Provide the [X, Y] coordinate of the cell's center where the given text is located.  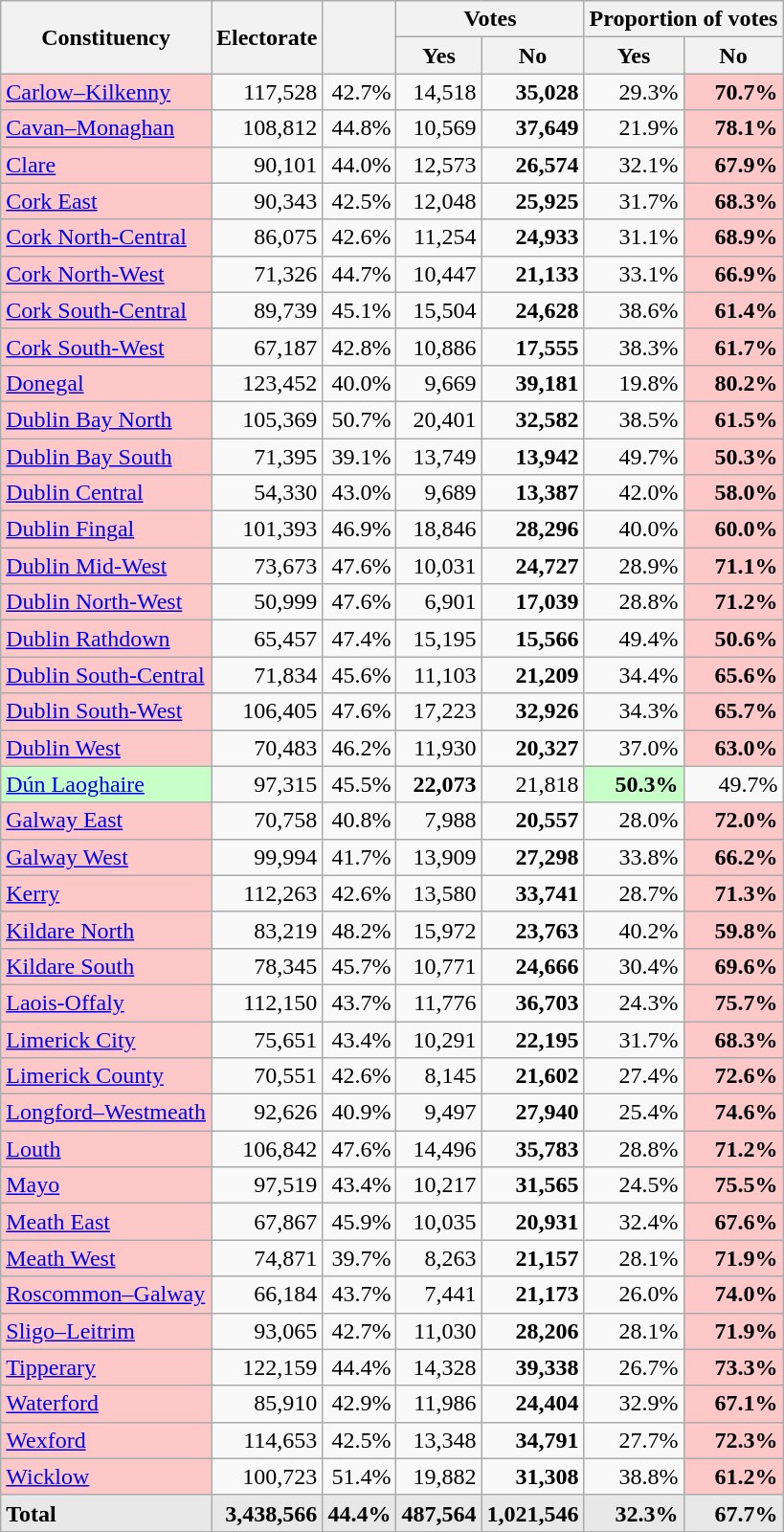
24,933 [532, 237]
67,867 [266, 1222]
70,758 [266, 821]
66,184 [266, 1295]
75.7% [733, 1003]
10,291 [438, 1039]
21,209 [532, 675]
106,842 [266, 1149]
71,834 [266, 675]
11,254 [438, 237]
86,075 [266, 237]
Votes [490, 19]
92,626 [266, 1113]
45.1% [360, 310]
75.5% [733, 1185]
66.2% [733, 857]
Waterford [106, 1404]
21,133 [532, 274]
Dublin North-West [106, 602]
97,519 [266, 1185]
25.4% [634, 1113]
27.7% [634, 1440]
Dublin South-West [106, 711]
36,703 [532, 1003]
30.4% [634, 966]
32,926 [532, 711]
15,504 [438, 310]
Constituency [106, 37]
Dublin Rathdown [106, 639]
51.4% [360, 1476]
33.8% [634, 857]
32.1% [634, 165]
18,846 [438, 529]
50.7% [360, 419]
13,387 [532, 493]
Cork South-West [106, 347]
Dublin Fingal [106, 529]
7,441 [438, 1295]
Proportion of votes [683, 19]
43.0% [360, 493]
101,393 [266, 529]
42.9% [360, 1404]
7,988 [438, 821]
33,741 [532, 893]
Cork South-Central [106, 310]
10,771 [438, 966]
90,343 [266, 201]
72.6% [733, 1076]
Dublin Bay South [106, 457]
27,940 [532, 1113]
80.2% [733, 383]
3,438,566 [266, 1513]
28.0% [634, 821]
89,739 [266, 310]
Mayo [106, 1185]
28.9% [634, 566]
71,326 [266, 274]
72.3% [733, 1440]
Kildare North [106, 930]
13,749 [438, 457]
32.4% [634, 1222]
35,783 [532, 1149]
34,791 [532, 1440]
45.6% [360, 675]
21.9% [634, 128]
21,173 [532, 1295]
13,942 [532, 457]
Cork East [106, 201]
17,223 [438, 711]
Limerick County [106, 1076]
11,030 [438, 1331]
Donegal [106, 383]
Kildare South [106, 966]
31.1% [634, 237]
97,315 [266, 784]
22,073 [438, 784]
28.7% [634, 893]
61.4% [733, 310]
34.3% [634, 711]
20,557 [532, 821]
29.3% [634, 92]
Galway West [106, 857]
41.7% [360, 857]
13,909 [438, 857]
61.7% [733, 347]
67.7% [733, 1513]
Meath West [106, 1258]
Limerick City [106, 1039]
28,296 [532, 529]
26,574 [532, 165]
Sligo–Leitrim [106, 1331]
13,580 [438, 893]
11,776 [438, 1003]
54,330 [266, 493]
17,039 [532, 602]
32.3% [634, 1513]
Dún Laoghaire [106, 784]
487,564 [438, 1513]
Wexford [106, 1440]
39,181 [532, 383]
71.1% [733, 566]
42.0% [634, 493]
83,219 [266, 930]
Clare [106, 165]
49.4% [634, 639]
20,327 [532, 748]
Wicklow [106, 1476]
1,021,546 [532, 1513]
78,345 [266, 966]
10,217 [438, 1185]
105,369 [266, 419]
85,910 [266, 1404]
15,566 [532, 639]
6,901 [438, 602]
Cork North-West [106, 274]
50.6% [733, 639]
73.3% [733, 1367]
78.1% [733, 128]
108,812 [266, 128]
65,457 [266, 639]
38.3% [634, 347]
117,528 [266, 92]
31,308 [532, 1476]
31,565 [532, 1185]
75,651 [266, 1039]
32.9% [634, 1404]
19.8% [634, 383]
45.5% [360, 784]
50,999 [266, 602]
24,666 [532, 966]
67.9% [733, 165]
15,195 [438, 639]
Louth [106, 1149]
48.2% [360, 930]
Tipperary [106, 1367]
10,569 [438, 128]
28,206 [532, 1331]
Dublin South-Central [106, 675]
9,497 [438, 1113]
8,145 [438, 1076]
72.0% [733, 821]
Carlow–Kilkenny [106, 92]
11,103 [438, 675]
Dublin Bay North [106, 419]
35,028 [532, 92]
14,518 [438, 92]
45.9% [360, 1222]
10,447 [438, 274]
24,404 [532, 1404]
70.7% [733, 92]
34.4% [634, 675]
26.7% [634, 1367]
10,031 [438, 566]
13,348 [438, 1440]
61.5% [733, 419]
40.2% [634, 930]
27,298 [532, 857]
10,035 [438, 1222]
90,101 [266, 165]
58.0% [733, 493]
67,187 [266, 347]
65.7% [733, 711]
Meath East [106, 1222]
46.2% [360, 748]
70,551 [266, 1076]
14,496 [438, 1149]
19,882 [438, 1476]
12,573 [438, 165]
20,931 [532, 1222]
73,673 [266, 566]
66.9% [733, 274]
Electorate [266, 37]
25,925 [532, 201]
21,818 [532, 784]
99,994 [266, 857]
74.6% [733, 1113]
24,727 [532, 566]
60.0% [733, 529]
38.8% [634, 1476]
67.1% [733, 1404]
61.2% [733, 1476]
Dublin Mid-West [106, 566]
65.6% [733, 675]
Total [106, 1513]
11,930 [438, 748]
46.9% [360, 529]
63.0% [733, 748]
24,628 [532, 310]
40.8% [360, 821]
8,263 [438, 1258]
123,452 [266, 383]
20,401 [438, 419]
39.7% [360, 1258]
9,689 [438, 493]
100,723 [266, 1476]
Kerry [106, 893]
24.3% [634, 1003]
47.4% [360, 639]
67.6% [733, 1222]
71.3% [733, 893]
21,602 [532, 1076]
44.7% [360, 274]
Dublin West [106, 748]
114,653 [266, 1440]
9,669 [438, 383]
59.8% [733, 930]
112,150 [266, 1003]
26.0% [634, 1295]
68.9% [733, 237]
32,582 [532, 419]
70,483 [266, 748]
27.4% [634, 1076]
Laois-Offaly [106, 1003]
122,159 [266, 1367]
45.7% [360, 966]
21,157 [532, 1258]
17,555 [532, 347]
39,338 [532, 1367]
Galway East [106, 821]
71,395 [266, 457]
69.6% [733, 966]
15,972 [438, 930]
Dublin Central [106, 493]
39.1% [360, 457]
44.8% [360, 128]
44.0% [360, 165]
37.0% [634, 748]
112,263 [266, 893]
42.8% [360, 347]
12,048 [438, 201]
106,405 [266, 711]
38.6% [634, 310]
74,871 [266, 1258]
14,328 [438, 1367]
11,986 [438, 1404]
10,886 [438, 347]
37,649 [532, 128]
38.5% [634, 419]
Cork North-Central [106, 237]
Cavan–Monaghan [106, 128]
74.0% [733, 1295]
93,065 [266, 1331]
33.1% [634, 274]
23,763 [532, 930]
Longford–Westmeath [106, 1113]
22,195 [532, 1039]
40.9% [360, 1113]
Roscommon–Galway [106, 1295]
24.5% [634, 1185]
